Return [x, y] of the center of cell containing provided text 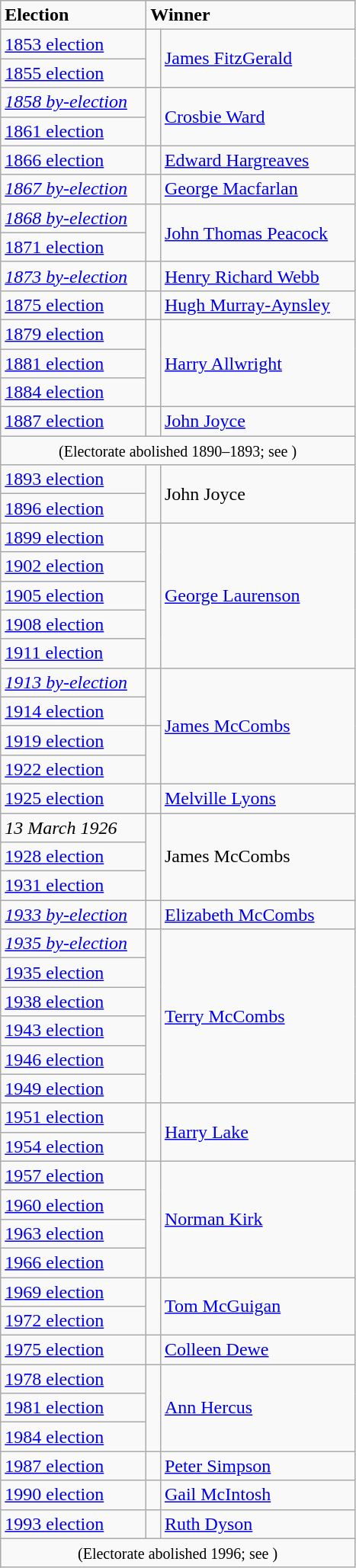
1978 election [73, 1379]
Elizabeth McCombs [258, 915]
1913 by-election [73, 682]
(Electorate abolished 1996; see ) [178, 1553]
1969 election [73, 1292]
1951 election [73, 1117]
1919 election [73, 740]
1931 election [73, 886]
1925 election [73, 798]
Norman Kirk [258, 1219]
Crosbie Ward [258, 117]
Terry McCombs [258, 1016]
Election [73, 15]
1935 election [73, 973]
1908 election [73, 624]
1875 election [73, 305]
Harry Allwright [258, 363]
1879 election [73, 334]
1893 election [73, 479]
1899 election [73, 537]
1881 election [73, 364]
1896 election [73, 508]
1957 election [73, 1175]
1966 election [73, 1262]
1975 election [73, 1350]
James FitzGerald [258, 59]
1858 by-election [73, 102]
1963 election [73, 1233]
Ruth Dyson [258, 1524]
Harry Lake [258, 1132]
1938 election [73, 1002]
Gail McIntosh [258, 1495]
Hugh Murray-Aynsley [258, 305]
1993 election [73, 1524]
1905 election [73, 595]
Peter Simpson [258, 1466]
1866 election [73, 160]
1933 by-election [73, 915]
1855 election [73, 73]
Edward Hargreaves [258, 160]
1943 election [73, 1031]
1946 election [73, 1060]
1928 election [73, 857]
John Thomas Peacock [258, 232]
1949 election [73, 1089]
1887 election [73, 422]
1935 by-election [73, 944]
1868 by-election [73, 218]
1981 election [73, 1408]
Ann Hercus [258, 1408]
1902 election [73, 566]
Colleen Dewe [258, 1350]
1873 by-election [73, 276]
1867 by-election [73, 189]
Tom McGuigan [258, 1307]
1990 election [73, 1495]
1987 election [73, 1466]
1871 election [73, 247]
1853 election [73, 44]
1922 election [73, 769]
(Electorate abolished 1890–1893; see ) [178, 451]
Melville Lyons [258, 798]
George Laurenson [258, 595]
1984 election [73, 1437]
1972 election [73, 1321]
Henry Richard Webb [258, 276]
1960 election [73, 1204]
1914 election [73, 711]
1884 election [73, 393]
13 March 1926 [73, 827]
George Macfarlan [258, 189]
1954 election [73, 1146]
1861 election [73, 131]
1911 election [73, 653]
Winner [251, 15]
